Capture the cell that displays the provided text and extract its (X, Y) central coordinate. 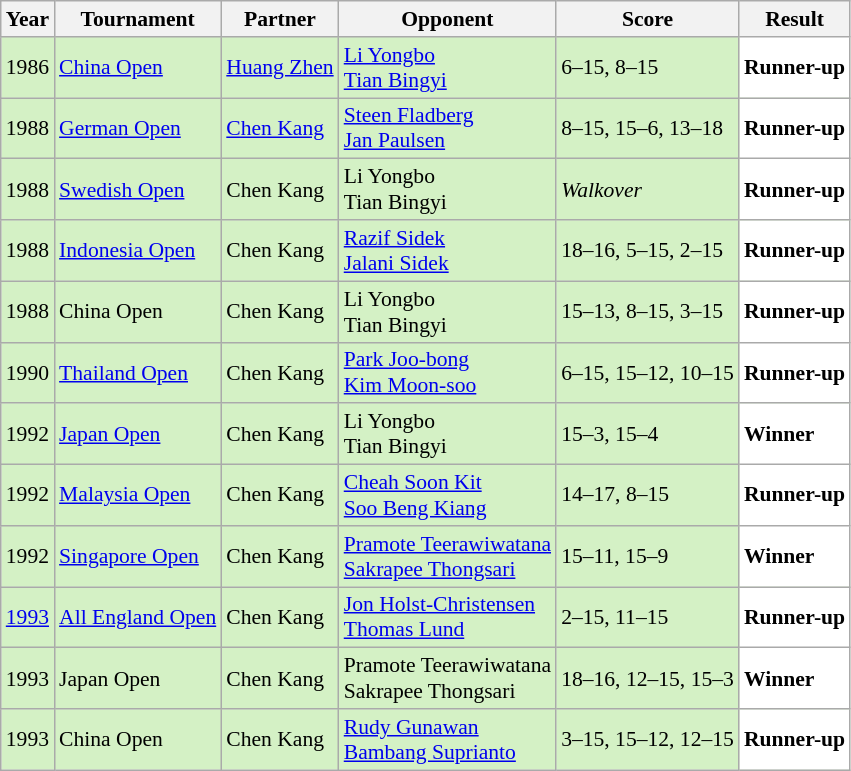
Walkover (648, 190)
Year (28, 19)
Malaysia Open (138, 496)
8–15, 15–6, 13–18 (648, 128)
3–15, 15–12, 12–15 (648, 740)
Razif Sidek Jalani Sidek (448, 250)
6–15, 8–15 (648, 68)
Opponent (448, 19)
Jon Holst-Christensen Thomas Lund (448, 618)
Cheah Soon Kit Soo Beng Kiang (448, 496)
Park Joo-bong Kim Moon-soo (448, 372)
18–16, 5–15, 2–15 (648, 250)
Singapore Open (138, 556)
2–15, 11–15 (648, 618)
Swedish Open (138, 190)
Tournament (138, 19)
Rudy Gunawan Bambang Suprianto (448, 740)
Indonesia Open (138, 250)
Score (648, 19)
Huang Zhen (280, 68)
All England Open (138, 618)
15–3, 15–4 (648, 434)
Result (794, 19)
15–13, 8–15, 3–15 (648, 312)
1990 (28, 372)
Partner (280, 19)
14–17, 8–15 (648, 496)
German Open (138, 128)
1986 (28, 68)
18–16, 12–15, 15–3 (648, 678)
Thailand Open (138, 372)
15–11, 15–9 (648, 556)
6–15, 15–12, 10–15 (648, 372)
Steen Fladberg Jan Paulsen (448, 128)
